Find where the given text appears and provide that cell's center as (x, y) coordinate. 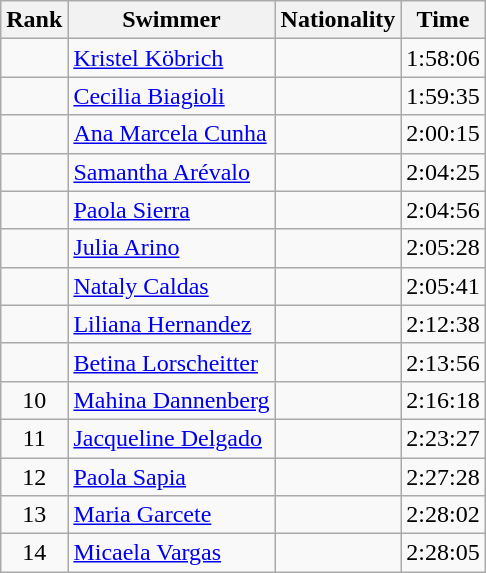
Micaela Vargas (172, 553)
Liliana Hernandez (172, 324)
11 (34, 438)
2:05:28 (443, 248)
2:13:56 (443, 362)
1:59:35 (443, 96)
Cecilia Biagioli (172, 96)
Samantha Arévalo (172, 172)
Nataly Caldas (172, 286)
Ana Marcela Cunha (172, 134)
Swimmer (172, 20)
Nationality (338, 20)
Julia Arino (172, 248)
Time (443, 20)
2:00:15 (443, 134)
Maria Garcete (172, 515)
14 (34, 553)
2:04:25 (443, 172)
2:05:41 (443, 286)
10 (34, 400)
Paola Sapia (172, 477)
2:04:56 (443, 210)
2:27:28 (443, 477)
Jacqueline Delgado (172, 438)
1:58:06 (443, 58)
2:28:02 (443, 515)
Mahina Dannenberg (172, 400)
Paola Sierra (172, 210)
Betina Lorscheitter (172, 362)
2:23:27 (443, 438)
2:12:38 (443, 324)
12 (34, 477)
2:28:05 (443, 553)
Rank (34, 20)
2:16:18 (443, 400)
Kristel Köbrich (172, 58)
13 (34, 515)
